For the text-containing cell, return its midpoint in (x, y) coordinate format. 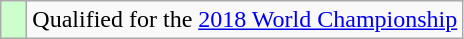
Qualified for the 2018 World Championship (245, 20)
